Detect which cell encompasses the target text, then output its [X, Y] center coordinate. 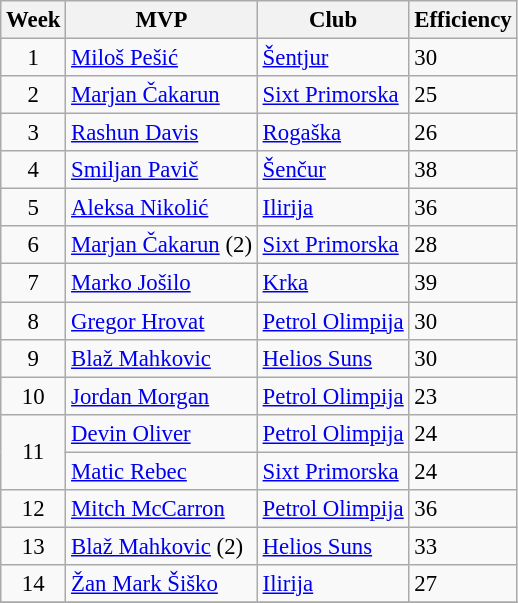
9 [34, 358]
Blaž Mahkovic [162, 358]
23 [463, 396]
8 [34, 321]
13 [34, 546]
Marjan Čakarun (2) [162, 245]
MVP [162, 20]
Matic Rebec [162, 471]
10 [34, 396]
Devin Oliver [162, 433]
Week [34, 20]
Šenčur [333, 170]
2 [34, 95]
28 [463, 245]
12 [34, 509]
Mitch McCarron [162, 509]
Žan Mark Šiško [162, 584]
33 [463, 546]
Efficiency [463, 20]
Krka [333, 283]
Club [333, 20]
Gregor Hrovat [162, 321]
Šentjur [333, 58]
14 [34, 584]
5 [34, 208]
38 [463, 170]
Blaž Mahkovic (2) [162, 546]
Jordan Morgan [162, 396]
Smiljan Pavič [162, 170]
4 [34, 170]
11 [34, 452]
1 [34, 58]
Rashun Davis [162, 133]
25 [463, 95]
Marjan Čakarun [162, 95]
Aleksa Nikolić [162, 208]
Miloš Pešić [162, 58]
Rogaška [333, 133]
27 [463, 584]
Marko Jošilo [162, 283]
3 [34, 133]
39 [463, 283]
6 [34, 245]
7 [34, 283]
26 [463, 133]
